Provide the [X, Y] coordinate of the cell's center where the given text is located.  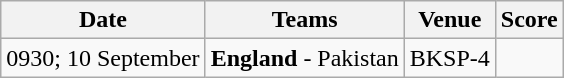
Date [103, 20]
Venue [450, 20]
Teams [304, 20]
0930; 10 September [103, 58]
England - Pakistan [304, 58]
Score [529, 20]
BKSP-4 [450, 58]
